Return the [x, y] coordinate for the center point of the cell that contains the specified text.  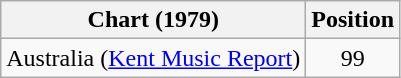
Australia (Kent Music Report) [154, 58]
Chart (1979) [154, 20]
Position [353, 20]
99 [353, 58]
